Return [X, Y] of the center of cell containing provided text 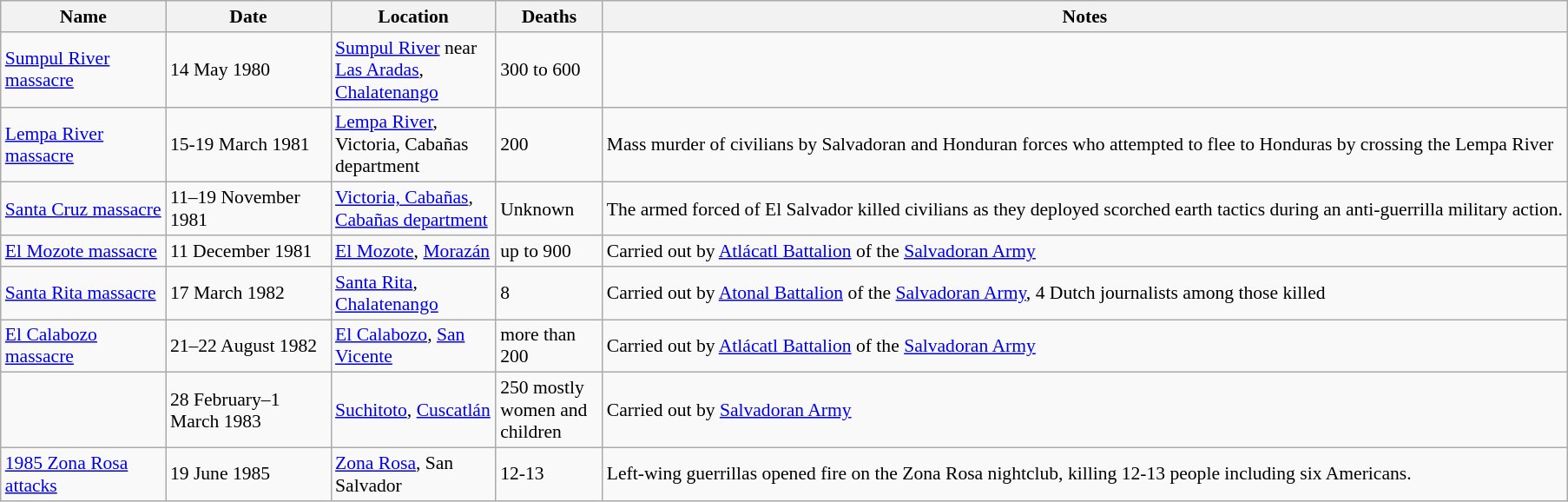
Unknown [549, 208]
Date [248, 17]
El Mozote, Morazán [413, 251]
Mass murder of civilians by Salvadoran and Honduran forces who attempted to flee to Honduras by crossing the Lempa River [1085, 144]
8 [549, 294]
15-19 March 1981 [248, 144]
El Calabozo massacre [83, 346]
11–19 November 1981 [248, 208]
250 mostly women and children [549, 410]
Deaths [549, 17]
The armed forced of El Salvador killed civilians as they deployed scorched earth tactics during an anti-guerrilla military action. [1085, 208]
17 March 1982 [248, 294]
14 May 1980 [248, 69]
El Calabozo, San Vicente [413, 346]
Santa Rita, Chalatenango [413, 294]
Name [83, 17]
Victoria, Cabañas, Cabañas department [413, 208]
Location [413, 17]
19 June 1985 [248, 474]
Carried out by Atonal Battalion of the Salvadoran Army, 4 Dutch journalists among those killed [1085, 294]
Sumpul River near Las Aradas, Chalatenango [413, 69]
Notes [1085, 17]
Lempa River massacre [83, 144]
1985 Zona Rosa attacks [83, 474]
Zona Rosa, San Salvador [413, 474]
12-13 [549, 474]
Sumpul River massacre [83, 69]
Santa Cruz massacre [83, 208]
Carried out by Salvadoran Army [1085, 410]
28 February–1 March 1983 [248, 410]
Santa Rita massacre [83, 294]
Lempa River, Victoria, Cabañas department [413, 144]
11 December 1981 [248, 251]
300 to 600 [549, 69]
El Mozote massacre [83, 251]
Left-wing guerrillas opened fire on the Zona Rosa nightclub, killing 12-13 people including six Americans. [1085, 474]
up to 900 [549, 251]
Suchitoto, Cuscatlán [413, 410]
more than 200 [549, 346]
200 [549, 144]
21–22 August 1982 [248, 346]
